Extract the (X, Y) coordinate from the center of the cell holding the provided text.  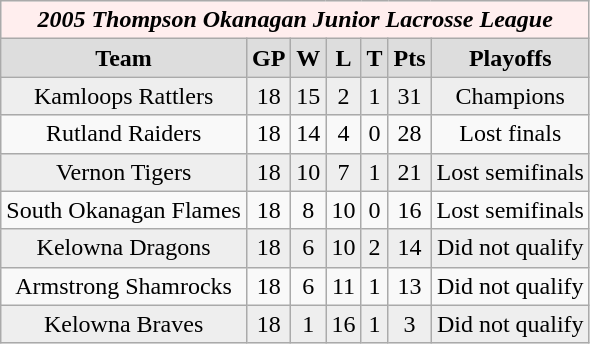
3 (410, 324)
8 (308, 210)
Lost finals (510, 134)
11 (344, 286)
Kamloops Rattlers (124, 96)
Champions (510, 96)
Playoffs (510, 58)
4 (344, 134)
Kelowna Dragons (124, 248)
L (344, 58)
15 (308, 96)
2005 Thompson Okanagan Junior Lacrosse League (296, 20)
W (308, 58)
Team (124, 58)
7 (344, 172)
South Okanagan Flames (124, 210)
Kelowna Braves (124, 324)
13 (410, 286)
Rutland Raiders (124, 134)
GP (268, 58)
T (374, 58)
31 (410, 96)
21 (410, 172)
Vernon Tigers (124, 172)
Pts (410, 58)
28 (410, 134)
Armstrong Shamrocks (124, 286)
